Provide the (x, y) coordinate of the cell's center where the given text is located.  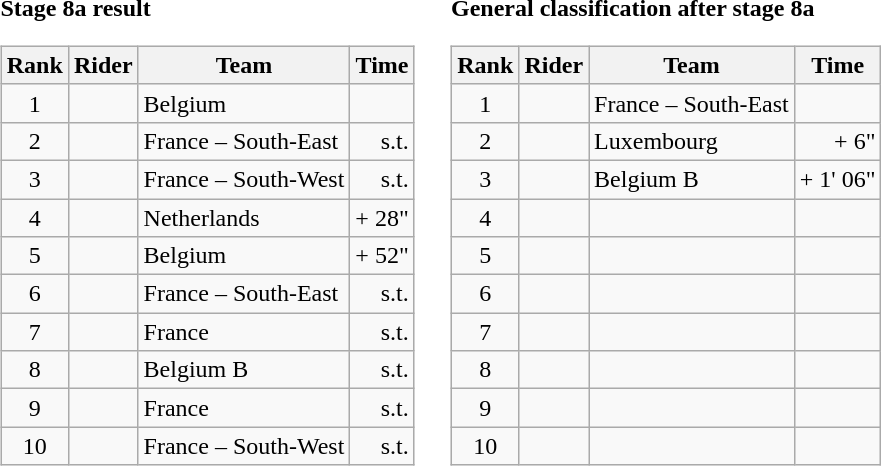
Netherlands (244, 217)
+ 1' 06" (838, 179)
Luxembourg (692, 141)
+ 52" (382, 256)
+ 6" (838, 141)
+ 28" (382, 217)
